Provide the (x, y) coordinate of the cell's center where the given text is located.  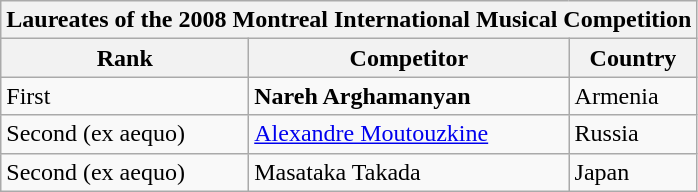
Laureates of the 2008 Montreal International Musical Competition (349, 20)
Alexandre Moutouzkine (409, 134)
Masataka Takada (409, 172)
Competitor (409, 58)
Japan (633, 172)
Russia (633, 134)
Armenia (633, 96)
First (125, 96)
Nareh Arghamanyan (409, 96)
Country (633, 58)
Rank (125, 58)
